For the text-containing cell, return its midpoint in (X, Y) coordinate format. 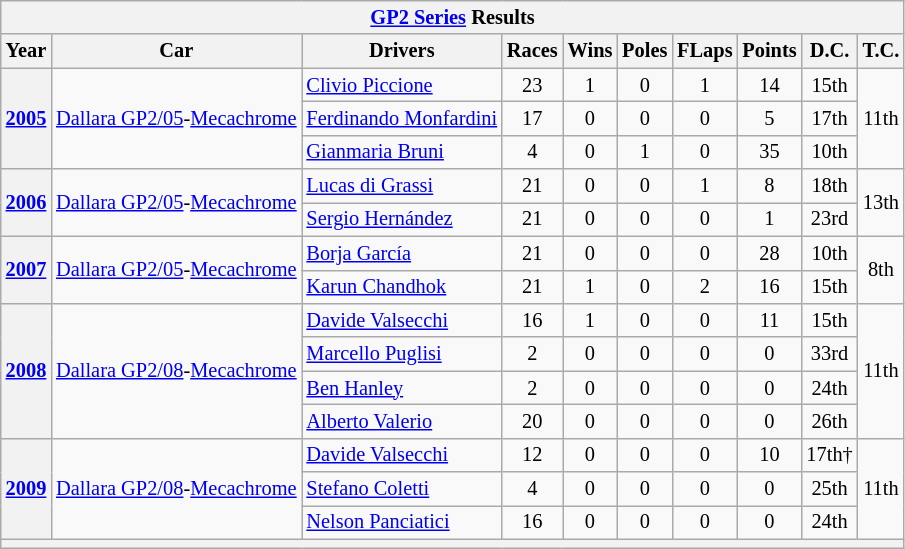
2005 (26, 118)
23rd (829, 219)
Borja García (402, 253)
Lucas di Grassi (402, 186)
Ben Hanley (402, 388)
5 (769, 118)
Poles (644, 51)
10 (769, 455)
33rd (829, 354)
Points (769, 51)
28 (769, 253)
GP2 Series Results (453, 17)
35 (769, 152)
2009 (26, 488)
18th (829, 186)
Karun Chandhok (402, 287)
13th (882, 202)
2008 (26, 370)
2006 (26, 202)
Marcello Puglisi (402, 354)
Year (26, 51)
17th (829, 118)
Stefano Coletti (402, 489)
Nelson Panciatici (402, 522)
17 (532, 118)
25th (829, 489)
Ferdinando Monfardini (402, 118)
Clivio Piccione (402, 85)
8 (769, 186)
8th (882, 270)
11 (769, 320)
17th† (829, 455)
Car (176, 51)
FLaps (704, 51)
26th (829, 421)
D.C. (829, 51)
23 (532, 85)
Gianmaria Bruni (402, 152)
20 (532, 421)
14 (769, 85)
Races (532, 51)
Alberto Valerio (402, 421)
T.C. (882, 51)
12 (532, 455)
Wins (590, 51)
2007 (26, 270)
Sergio Hernández (402, 219)
Drivers (402, 51)
